Pinpoint the cell where the given text exists, returning its [x, y] midpoint coordinate. 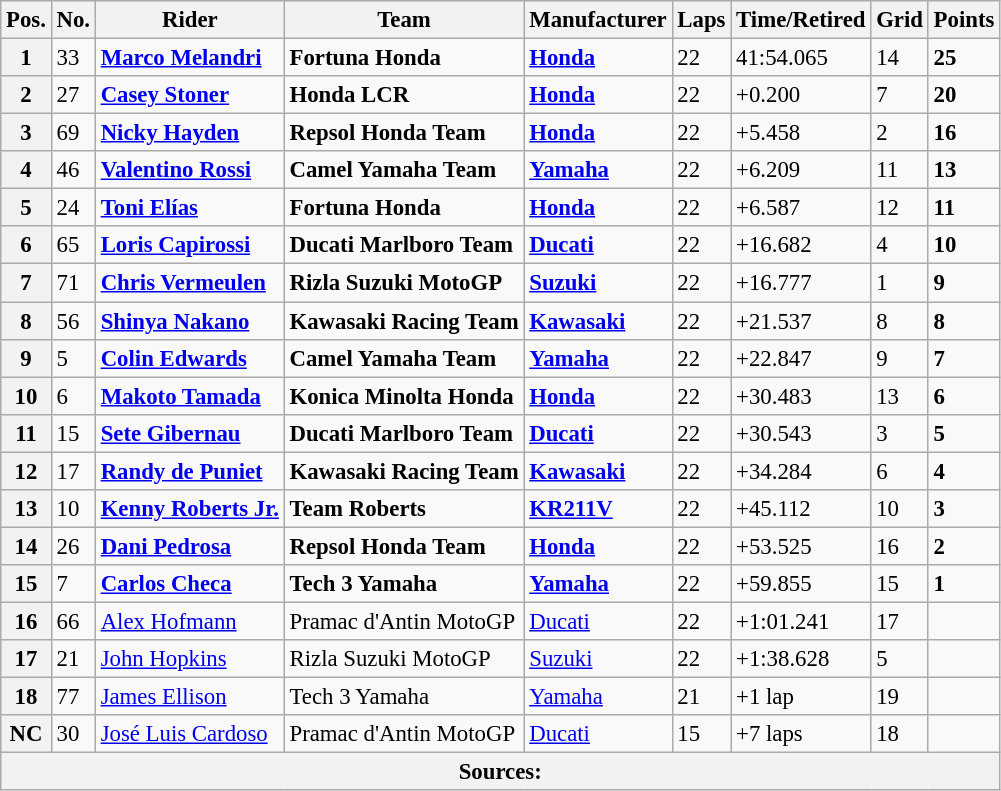
71 [73, 283]
19 [900, 697]
José Luis Cardoso [190, 734]
27 [73, 95]
+45.112 [801, 509]
Casey Stoner [190, 95]
Manufacturer [598, 20]
Points [964, 20]
+6.209 [801, 170]
+16.682 [801, 245]
+59.855 [801, 584]
Loris Capirossi [190, 245]
+21.537 [801, 321]
Colin Edwards [190, 358]
KR211V [598, 509]
65 [73, 245]
Time/Retired [801, 20]
Dani Pedrosa [190, 546]
+1:01.241 [801, 621]
Nicky Hayden [190, 133]
Carlos Checa [190, 584]
24 [73, 208]
Randy de Puniet [190, 471]
Alex Hofmann [190, 621]
Honda LCR [404, 95]
Kenny Roberts Jr. [190, 509]
Sources: [500, 772]
30 [73, 734]
77 [73, 697]
+30.483 [801, 396]
+22.847 [801, 358]
+1:38.628 [801, 659]
20 [964, 95]
+16.777 [801, 283]
No. [73, 20]
Toni Elías [190, 208]
+34.284 [801, 471]
Grid [900, 20]
Laps [702, 20]
+0.200 [801, 95]
James Ellison [190, 697]
Chris Vermeulen [190, 283]
+7 laps [801, 734]
56 [73, 321]
Shinya Nakano [190, 321]
Rider [190, 20]
Sete Gibernau [190, 433]
Marco Melandri [190, 58]
66 [73, 621]
33 [73, 58]
+1 lap [801, 697]
Pos. [26, 20]
25 [964, 58]
+5.458 [801, 133]
69 [73, 133]
41:54.065 [801, 58]
Konica Minolta Honda [404, 396]
+53.525 [801, 546]
Valentino Rossi [190, 170]
Makoto Tamada [190, 396]
Team Roberts [404, 509]
+6.587 [801, 208]
+30.543 [801, 433]
John Hopkins [190, 659]
46 [73, 170]
26 [73, 546]
Team [404, 20]
NC [26, 734]
